Determine the (x, y) coordinate at the center of the cell enclosing the given text.  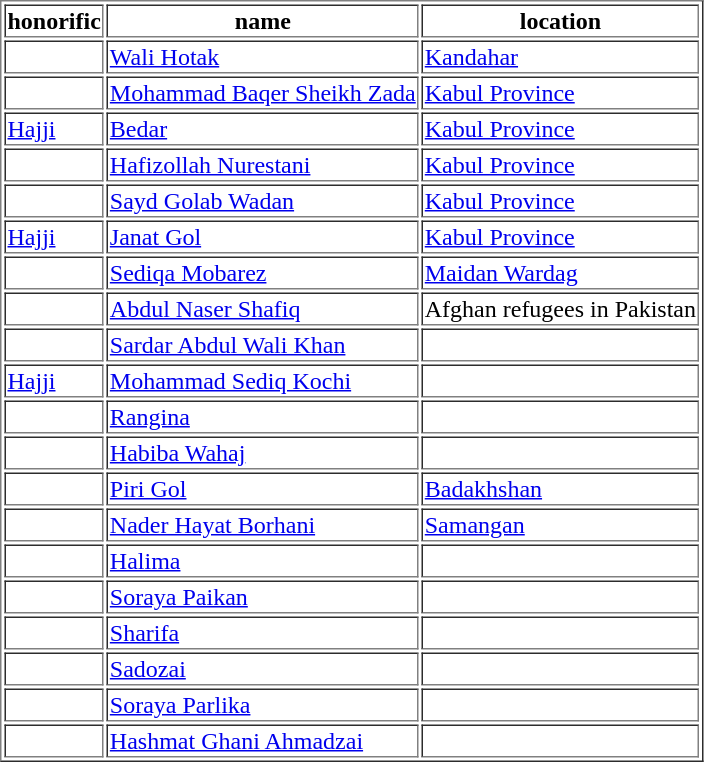
Sardar Abdul Wali Khan (263, 344)
Hashmat Ghani Ahmadzai (263, 740)
Bedar (263, 128)
honorific (54, 20)
Maidan Wardag (560, 272)
Sharifa (263, 632)
name (263, 20)
Abdul Naser Shafiq (263, 308)
Sadozai (263, 668)
Rangina (263, 416)
Nader Hayat Borhani (263, 524)
Soraya Paikan (263, 596)
Kandahar (560, 56)
location (560, 20)
Afghan refugees in Pakistan (560, 308)
Janat Gol (263, 236)
Sayd Golab Wadan (263, 200)
Hafizollah Nurestani (263, 164)
Piri Gol (263, 488)
Mohammad Sediq Kochi (263, 380)
Wali Hotak (263, 56)
Badakhshan (560, 488)
Halima (263, 560)
Mohammad Baqer Sheikh Zada (263, 92)
Soraya Parlika (263, 704)
Sediqa Mobarez (263, 272)
Samangan (560, 524)
Habiba Wahaj (263, 452)
